Scan for the cell matching the given text and deliver its (X, Y) coordinate at center. 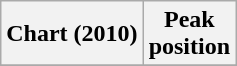
Chart (2010) (72, 34)
Peakposition (189, 34)
